Output the [x, y] coordinate of the center of the cell containing the given text.  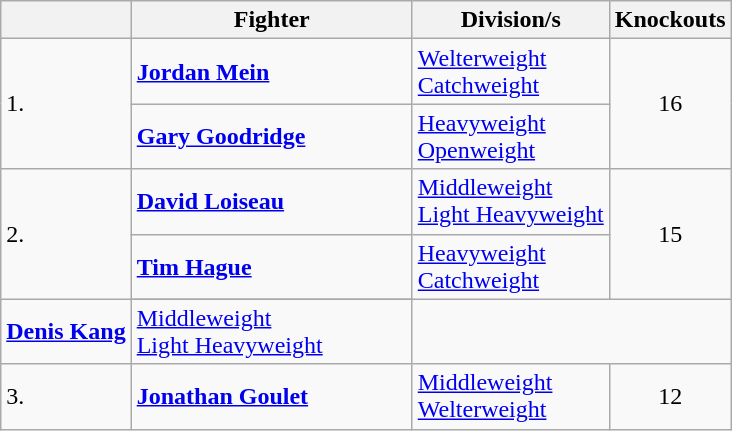
Heavyweight Catchweight [510, 266]
Jonathan Goulet [272, 396]
Heavyweight Openweight [510, 136]
Division/s [510, 20]
Welterweight Catchweight [510, 72]
Tim Hague [272, 266]
David Loiseau [272, 202]
16 [670, 104]
Knockouts [670, 20]
Jordan Mein [272, 72]
12 [670, 396]
15 [670, 234]
Middleweight Light Heavyweight [272, 332]
Middleweight Welterweight [510, 396]
2. [66, 234]
Fighter [272, 20]
Denis Kang [66, 332]
Gary Goodridge [272, 136]
MiddleweightLight Heavyweight [510, 202]
1. [66, 104]
3. [66, 396]
